For the text-containing cell, return its midpoint in (x, y) coordinate format. 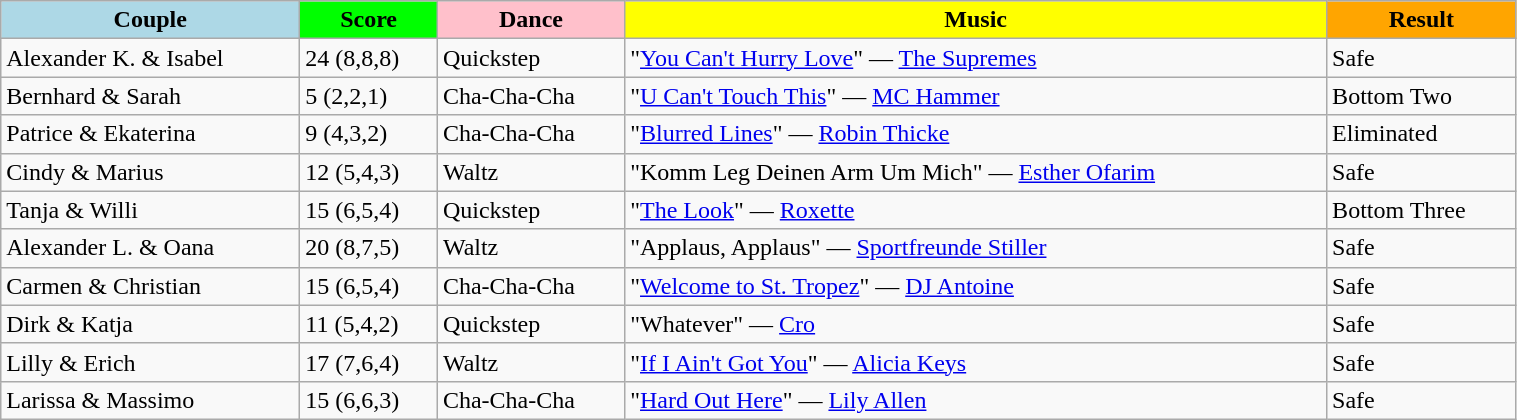
"Komm Leg Deinen Arm Um Mich" — Esther Ofarim (976, 172)
9 (4,3,2) (369, 134)
Couple (150, 20)
Eliminated (1422, 134)
Bottom Two (1422, 96)
Lilly & Erich (150, 362)
"Hard Out Here" — Lily Allen (976, 400)
Patrice & Ekaterina (150, 134)
5 (2,2,1) (369, 96)
"If I Ain't Got You" — Alicia Keys (976, 362)
"U Can't Touch This" — MC Hammer (976, 96)
"Whatever" — Cro (976, 324)
Alexander K. & Isabel (150, 58)
Music (976, 20)
"You Can't Hurry Love" — The Supremes (976, 58)
20 (8,7,5) (369, 248)
"Applaus, Applaus" — Sportfreunde Stiller (976, 248)
Bottom Three (1422, 210)
Tanja & Willi (150, 210)
Dance (530, 20)
15 (6,6,3) (369, 400)
Cindy & Marius (150, 172)
Score (369, 20)
24 (8,8,8) (369, 58)
12 (5,4,3) (369, 172)
"Welcome to St. Tropez" — DJ Antoine (976, 286)
Result (1422, 20)
Dirk & Katja (150, 324)
Larissa & Massimo (150, 400)
Carmen & Christian (150, 286)
"The Look" — Roxette (976, 210)
Alexander L. & Oana (150, 248)
11 (5,4,2) (369, 324)
Bernhard & Sarah (150, 96)
17 (7,6,4) (369, 362)
"Blurred Lines" — Robin Thicke (976, 134)
